Find where the given text appears and provide that cell's center as [x, y] coordinate. 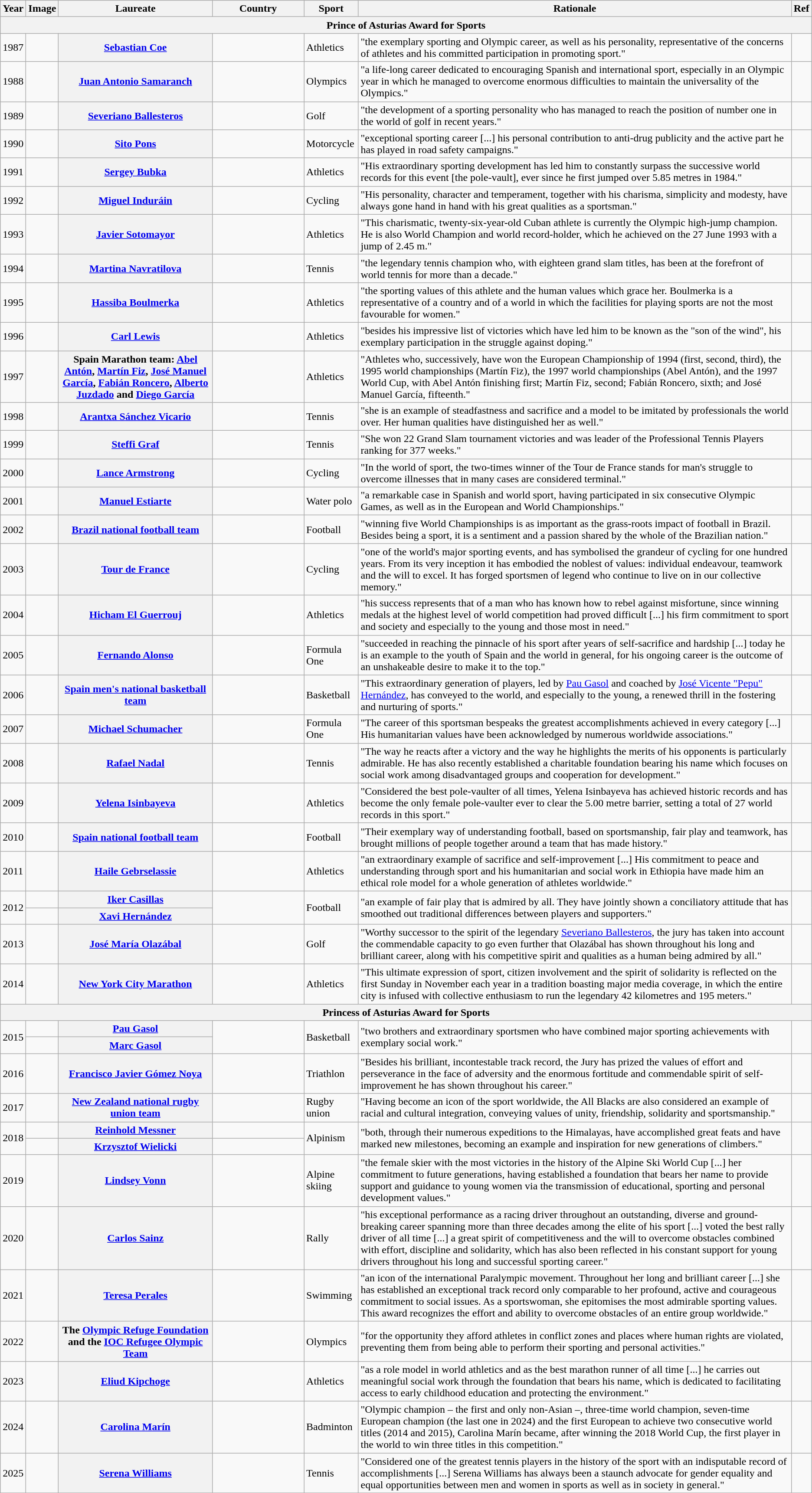
"two brothers and extraordinary sportsmen who have combined major sporting achievements with exemplary social work." [575, 1037]
Haile Gebrselassie [135, 871]
Triathlon [331, 1074]
Prince of Asturias Award for Sports [406, 25]
2009 [13, 803]
Sito Pons [135, 144]
Martina Navratilova [135, 268]
2005 [13, 655]
1991 [13, 172]
Sergey Bubka [135, 172]
1999 [13, 445]
Swimming [331, 1295]
Pau Gasol [135, 1029]
2021 [13, 1295]
Arantxa Sánchez Vicario [135, 416]
Javier Sotomayor [135, 234]
Carl Lewis [135, 337]
1992 [13, 200]
Eliud Kipchoge [135, 1381]
1997 [13, 377]
1995 [13, 302]
Water polo [331, 501]
2024 [13, 1427]
2017 [13, 1108]
"exceptional sporting career [...] his personal contribution to anti-drug publicity and the active part he has played in road safety campaigns." [575, 144]
2025 [13, 1473]
Laureate [135, 9]
Year [13, 9]
2012 [13, 907]
1988 [13, 82]
Krzysztof Wielicki [135, 1146]
"She won 22 Grand Slam tournament victories and was leader of the Professional Tennis Players ranking for 377 weeks." [575, 445]
2022 [13, 1341]
Severiano Ballesteros [135, 115]
Michael Schumacher [135, 729]
Lindsey Vonn [135, 1181]
Rationale [575, 9]
Miguel Induráin [135, 200]
1994 [13, 268]
"the development of a sporting personality who has managed to reach the position of number one in the world of golf in recent years." [575, 115]
2018 [13, 1138]
2004 [13, 615]
2013 [13, 944]
2006 [13, 695]
2016 [13, 1074]
Rafael Nadal [135, 763]
Carolina Marín [135, 1427]
Juan Antonio Samaranch [135, 82]
Country [258, 9]
2014 [13, 984]
Spain men's national basketball team [135, 695]
1990 [13, 144]
Serena Williams [135, 1473]
Hassiba Boulmerka [135, 302]
2015 [13, 1037]
José María Olazábal [135, 944]
Brazil national football team [135, 529]
New York City Marathon [135, 984]
Spain Marathon team: Abel Antón, Martín Fiz, José Manuel García, Fabián Roncero, Alberto Juzdado and Diego García [135, 377]
Marc Gasol [135, 1045]
Steffi Graf [135, 445]
Manuel Estiarte [135, 501]
Princess of Asturias Award for Sports [406, 1012]
2007 [13, 729]
Carlos Sainz [135, 1238]
Alpinism [331, 1138]
Badminton [331, 1427]
2011 [13, 871]
Iker Casillas [135, 899]
Xavi Hernández [135, 916]
Tour de France [135, 569]
Spain national football team [135, 837]
Fernando Alonso [135, 655]
Reinhold Messner [135, 1130]
Rally [331, 1238]
The Olympic Refuge Foundation and the IOC Refugee Olympic Team [135, 1341]
Image [43, 9]
2020 [13, 1238]
2001 [13, 501]
New Zealand national rugby union team [135, 1108]
Sebastian Coe [135, 48]
1996 [13, 337]
2002 [13, 529]
Yelena Isinbayeva [135, 803]
1987 [13, 48]
Teresa Perales [135, 1295]
2000 [13, 473]
2010 [13, 837]
2019 [13, 1181]
1998 [13, 416]
Motorcycle [331, 144]
Hicham El Guerrouj [135, 615]
Francisco Javier Gómez Noya [135, 1074]
1989 [13, 115]
Rugby union [331, 1108]
Lance Armstrong [135, 473]
Ref [802, 9]
2023 [13, 1381]
2008 [13, 763]
"the legendary tennis champion who, with eighteen grand slam titles, has been at the forefront of world tennis for more than a decade." [575, 268]
Sport [331, 9]
Alpine skiing [331, 1181]
1993 [13, 234]
2003 [13, 569]
